Determine the (X, Y) coordinate at the center of the cell enclosing the given text.  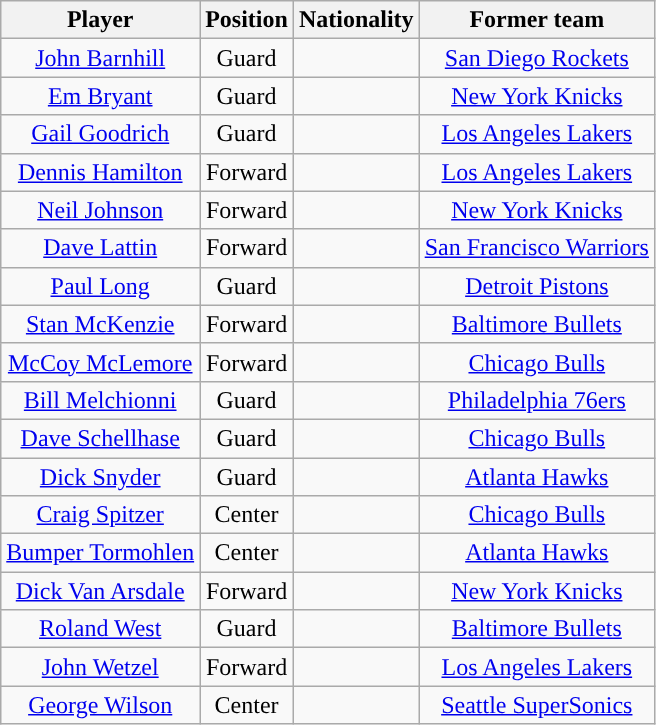
Gail Goodrich (100, 134)
Dick Van Arsdale (100, 591)
Dave Lattin (100, 248)
Nationality (356, 20)
Dave Schellhase (100, 438)
Bumper Tormohlen (100, 553)
Dennis Hamilton (100, 172)
Player (100, 20)
Roland West (100, 629)
San Francisco Warriors (536, 248)
Neil Johnson (100, 210)
McCoy McLemore (100, 362)
Em Bryant (100, 96)
Philadelphia 76ers (536, 400)
Position (247, 20)
George Wilson (100, 705)
Former team (536, 20)
Detroit Pistons (536, 286)
Craig Spitzer (100, 515)
Stan McKenzie (100, 324)
Paul Long (100, 286)
John Wetzel (100, 667)
Seattle SuperSonics (536, 705)
John Barnhill (100, 58)
Bill Melchionni (100, 400)
San Diego Rockets (536, 58)
Dick Snyder (100, 477)
